Return the [x, y] coordinate for the center point of the cell that contains the specified text.  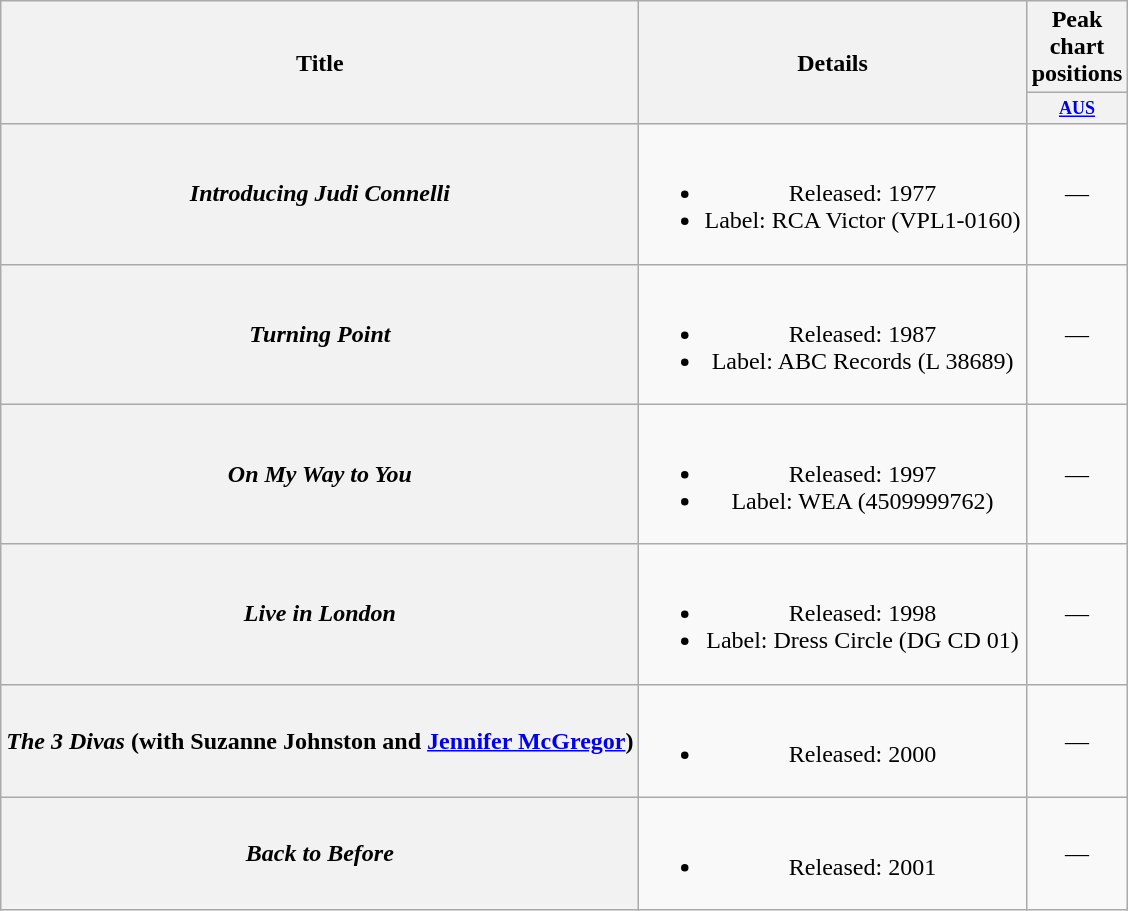
Title [320, 62]
Back to Before [320, 854]
Released: 1998Label: Dress Circle (DG CD 01) [832, 614]
Turning Point [320, 334]
Released: 2001 [832, 854]
Introducing Judi Connelli [320, 194]
Details [832, 62]
Live in London [320, 614]
Released: 2000 [832, 740]
Released: 1977Label: RCA Victor (VPL1-0160) [832, 194]
On My Way to You [320, 474]
AUS [1077, 108]
The 3 Divas (with Suzanne Johnston and Jennifer McGregor) [320, 740]
Released: 1987Label: ABC Records (L 38689) [832, 334]
Peak chart positions [1077, 47]
Released: 1997Label: WEA (4509999762) [832, 474]
